Output the (x, y) coordinate of the center of the cell containing the given text.  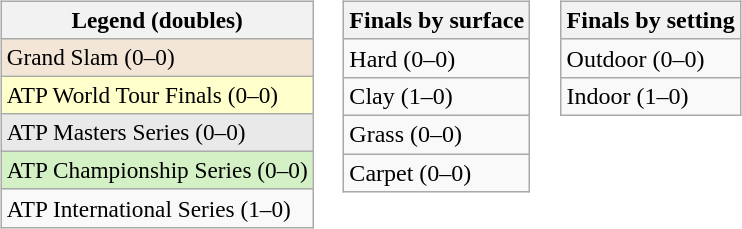
Grass (0–0) (437, 134)
Outdoor (0–0) (650, 58)
Grand Slam (0–0) (157, 57)
Indoor (1–0) (650, 96)
Clay (1–0) (437, 96)
Hard (0–0) (437, 58)
ATP International Series (1–0) (157, 208)
Legend (doubles) (157, 20)
Finals by surface (437, 20)
Finals by setting (650, 20)
Carpet (0–0) (437, 173)
ATP Championship Series (0–0) (157, 171)
ATP Masters Series (0–0) (157, 133)
ATP World Tour Finals (0–0) (157, 95)
